Detect which cell encompasses the target text, then output its (X, Y) center coordinate. 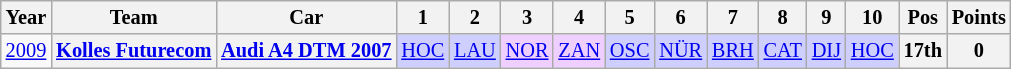
2009 (26, 51)
1 (422, 17)
Year (26, 17)
8 (783, 17)
Kolles Futurecom (134, 51)
Pos (923, 17)
OSC (630, 51)
DIJ (826, 51)
LAU (475, 51)
Team (134, 17)
Points (979, 17)
5 (630, 17)
9 (826, 17)
0 (979, 51)
CAT (783, 51)
3 (528, 17)
4 (579, 17)
10 (872, 17)
BRH (733, 51)
17th (923, 51)
ZAN (579, 51)
6 (680, 17)
Audi A4 DTM 2007 (306, 51)
NOR (528, 51)
Car (306, 17)
7 (733, 17)
NÜR (680, 51)
2 (475, 17)
